Determine the [X, Y] coordinate at the center of the cell enclosing the given text.  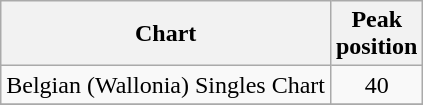
Peakposition [376, 34]
40 [376, 85]
Chart [166, 34]
Belgian (Wallonia) Singles Chart [166, 85]
